Extract the [x, y] coordinate from the center of the cell holding the provided text.  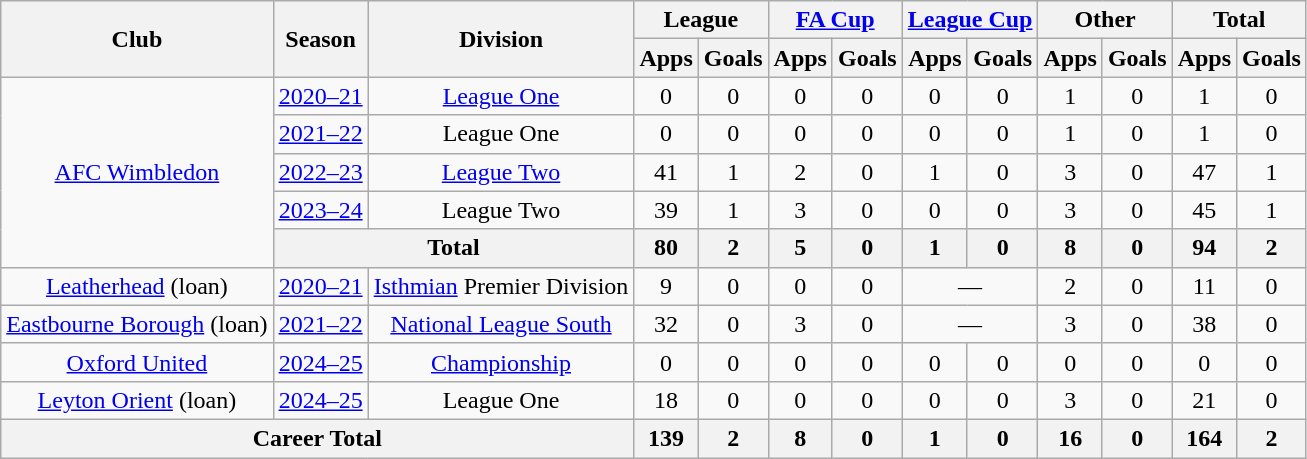
164 [1204, 438]
Other [1105, 20]
32 [666, 324]
47 [1204, 172]
Eastbourne Borough (loan) [137, 324]
Club [137, 39]
Division [501, 39]
League [701, 20]
45 [1204, 210]
11 [1204, 286]
39 [666, 210]
2023–24 [320, 210]
Isthmian Premier Division [501, 286]
9 [666, 286]
Leatherhead (loan) [137, 286]
41 [666, 172]
21 [1204, 400]
2022–23 [320, 172]
Oxford United [137, 362]
Leyton Orient (loan) [137, 400]
5 [800, 248]
National League South [501, 324]
18 [666, 400]
League Cup [970, 20]
38 [1204, 324]
Career Total [318, 438]
Championship [501, 362]
AFC Wimbledon [137, 172]
139 [666, 438]
Season [320, 39]
80 [666, 248]
94 [1204, 248]
16 [1070, 438]
FA Cup [835, 20]
